Locate the cell with the specified text and output its (x, y) center coordinate. 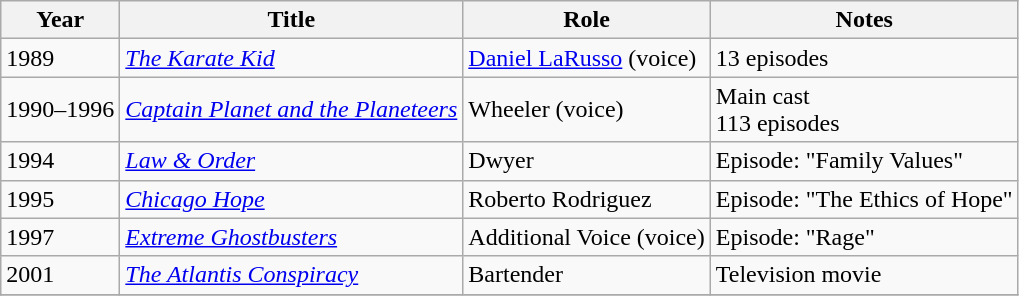
Bartender (586, 275)
Notes (864, 20)
Episode: "Family Values" (864, 161)
Daniel LaRusso (voice) (586, 58)
Television movie (864, 275)
Episode: "Rage" (864, 237)
1989 (60, 58)
Year (60, 20)
Law & Order (292, 161)
Dwyer (586, 161)
2001 (60, 275)
Wheeler (voice) (586, 110)
The Atlantis Conspiracy (292, 275)
1990–1996 (60, 110)
Episode: "The Ethics of Hope" (864, 199)
Additional Voice (voice) (586, 237)
1995 (60, 199)
1997 (60, 237)
13 episodes (864, 58)
The Karate Kid (292, 58)
Extreme Ghostbusters (292, 237)
Title (292, 20)
Roberto Rodriguez (586, 199)
Captain Planet and the Planeteers (292, 110)
1994 (60, 161)
Chicago Hope (292, 199)
Main cast113 episodes (864, 110)
Role (586, 20)
